Extract the [X, Y] coordinate from the center of the cell holding the provided text.  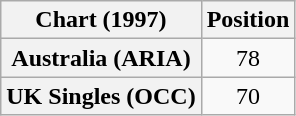
UK Singles (OCC) [101, 96]
Australia (ARIA) [101, 58]
70 [248, 96]
78 [248, 58]
Position [248, 20]
Chart (1997) [101, 20]
